Search for the cell housing the specified text and yield its (X, Y) center coordinate. 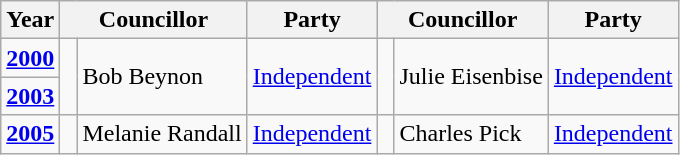
Bob Beynon (162, 77)
2003 (30, 96)
2000 (30, 58)
Melanie Randall (162, 134)
2005 (30, 134)
Charles Pick (471, 134)
Year (30, 20)
Julie Eisenbise (471, 77)
